Search for the cell housing the specified text and yield its (x, y) center coordinate. 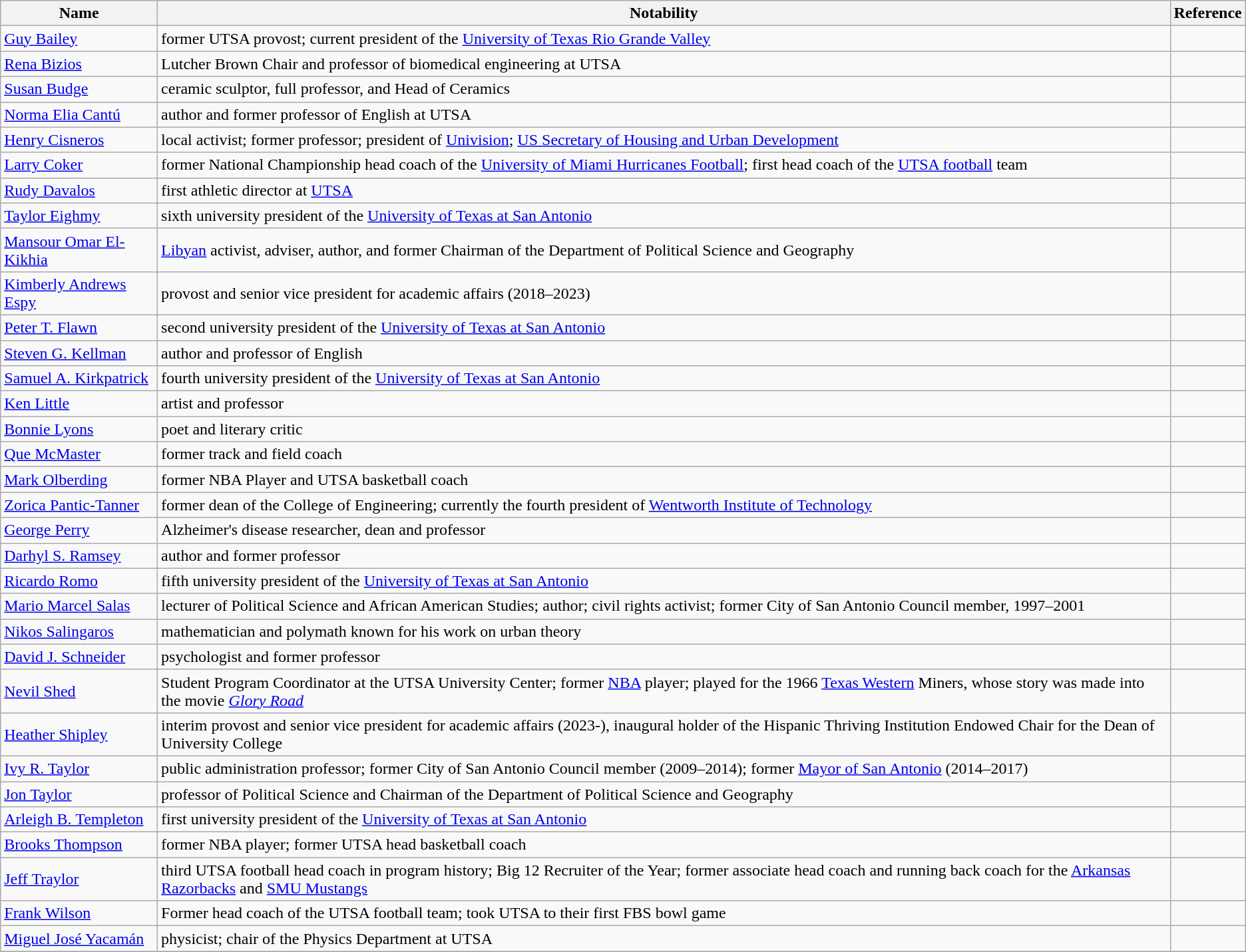
Norma Elia Cantú (79, 114)
former NBA Player and UTSA basketball coach (664, 480)
provost and senior vice president for academic affairs (2018–2023) (664, 293)
ceramic sculptor, full professor, and Head of Ceramics (664, 89)
Taylor Eighmy (79, 216)
Frank Wilson (79, 913)
Rudy Davalos (79, 190)
Jon Taylor (79, 794)
second university president of the University of Texas at San Antonio (664, 327)
physicist; chair of the Physics Department at UTSA (664, 939)
Darhyl S. Ramsey (79, 555)
Lutcher Brown Chair and professor of biomedical engineering at UTSA (664, 64)
psychologist and former professor (664, 657)
Steven G. Kellman (79, 353)
Jeff Traylor (79, 879)
Libyan activist, adviser, author, and former Chairman of the Department of Political Science and Geography (664, 250)
Heather Shipley (79, 734)
former National Championship head coach of the University of Miami Hurricanes Football; first head coach of the UTSA football team (664, 165)
Mario Marcel Salas (79, 606)
Larry Coker (79, 165)
mathematician and polymath known for his work on urban theory (664, 631)
Susan Budge (79, 89)
Peter T. Flawn (79, 327)
fifth university president of the University of Texas at San Antonio (664, 581)
professor of Political Science and Chairman of the Department of Political Science and Geography (664, 794)
Henry Cisneros (79, 140)
Guy Bailey (79, 39)
author and professor of English (664, 353)
Ken Little (79, 404)
Zorica Pantic-Tanner (79, 505)
Nikos Salingaros (79, 631)
former track and field coach (664, 454)
poet and literary critic (664, 429)
Samuel A. Kirkpatrick (79, 379)
Ivy R. Taylor (79, 768)
author and former professor of English at UTSA (664, 114)
first university president of the University of Texas at San Antonio (664, 820)
former dean of the College of Engineering; currently the fourth president of Wentworth Institute of Technology (664, 505)
sixth university president of the University of Texas at San Antonio (664, 216)
first athletic director at UTSA (664, 190)
Bonnie Lyons (79, 429)
former UTSA provost; current president of the University of Texas Rio Grande Valley (664, 39)
Alzheimer's disease researcher, dean and professor (664, 530)
David J. Schneider (79, 657)
Arleigh B. Templeton (79, 820)
Kimberly Andrews Espy (79, 293)
Rena Bizios (79, 64)
former NBA player; former UTSA head basketball coach (664, 845)
author and former professor (664, 555)
Mansour Omar El-Kikhia (79, 250)
Ricardo Romo (79, 581)
public administration professor; former City of San Antonio Council member (2009–2014); former Mayor of San Antonio (2014–2017) (664, 768)
Name (79, 13)
artist and professor (664, 404)
lecturer of Political Science and African American Studies; author; civil rights activist; former City of San Antonio Council member, 1997–2001 (664, 606)
fourth university president of the University of Texas at San Antonio (664, 379)
Mark Olberding (79, 480)
Nevil Shed (79, 691)
Miguel José Yacamán (79, 939)
Former head coach of the UTSA football team; took UTSA to their first FBS bowl game (664, 913)
Notability (664, 13)
Que McMaster (79, 454)
George Perry (79, 530)
local activist; former professor; president of Univision; US Secretary of Housing and Urban Development (664, 140)
Brooks Thompson (79, 845)
Reference (1207, 13)
